Return the [x, y] coordinate for the center point of the cell that contains the specified text.  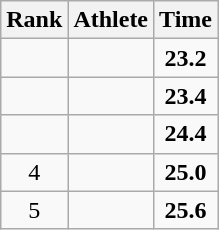
25.6 [186, 210]
4 [34, 172]
23.2 [186, 58]
24.4 [186, 134]
Time [186, 20]
25.0 [186, 172]
5 [34, 210]
Athlete [111, 20]
Rank [34, 20]
23.4 [186, 96]
